Find where the given text appears and provide that cell's center as [X, Y] coordinate. 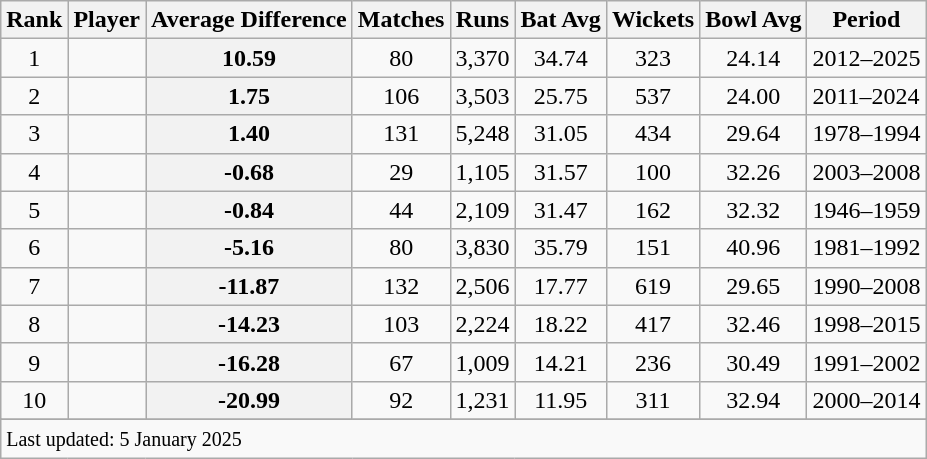
44 [401, 210]
3 [34, 134]
4 [34, 172]
5 [34, 210]
3,830 [482, 248]
29.64 [754, 134]
151 [652, 248]
67 [401, 362]
6 [34, 248]
-0.84 [250, 210]
34.74 [560, 58]
103 [401, 324]
132 [401, 286]
131 [401, 134]
-16.28 [250, 362]
1998–2015 [866, 324]
29 [401, 172]
11.95 [560, 400]
2 [34, 96]
8 [34, 324]
32.32 [754, 210]
Bowl Avg [754, 20]
3,503 [482, 96]
1.75 [250, 96]
-20.99 [250, 400]
-14.23 [250, 324]
1 [34, 58]
2,224 [482, 324]
18.22 [560, 324]
-5.16 [250, 248]
5,248 [482, 134]
25.75 [560, 96]
2,506 [482, 286]
14.21 [560, 362]
32.26 [754, 172]
17.77 [560, 286]
2,109 [482, 210]
1,105 [482, 172]
323 [652, 58]
1946–1959 [866, 210]
3,370 [482, 58]
-0.68 [250, 172]
31.57 [560, 172]
2011–2024 [866, 96]
537 [652, 96]
10.59 [250, 58]
1991–2002 [866, 362]
162 [652, 210]
32.94 [754, 400]
Average Difference [250, 20]
9 [34, 362]
31.05 [560, 134]
32.46 [754, 324]
Rank [34, 20]
106 [401, 96]
10 [34, 400]
1981–1992 [866, 248]
Bat Avg [560, 20]
Wickets [652, 20]
1.40 [250, 134]
24.14 [754, 58]
40.96 [754, 248]
311 [652, 400]
7 [34, 286]
417 [652, 324]
Runs [482, 20]
1990–2008 [866, 286]
29.65 [754, 286]
24.00 [754, 96]
31.47 [560, 210]
619 [652, 286]
Period [866, 20]
1,231 [482, 400]
Last updated: 5 January 2025 [464, 438]
1,009 [482, 362]
35.79 [560, 248]
236 [652, 362]
2012–2025 [866, 58]
434 [652, 134]
92 [401, 400]
2000–2014 [866, 400]
Player [107, 20]
2003–2008 [866, 172]
100 [652, 172]
1978–1994 [866, 134]
30.49 [754, 362]
-11.87 [250, 286]
Matches [401, 20]
